Scan for the cell matching the given text and deliver its (X, Y) coordinate at center. 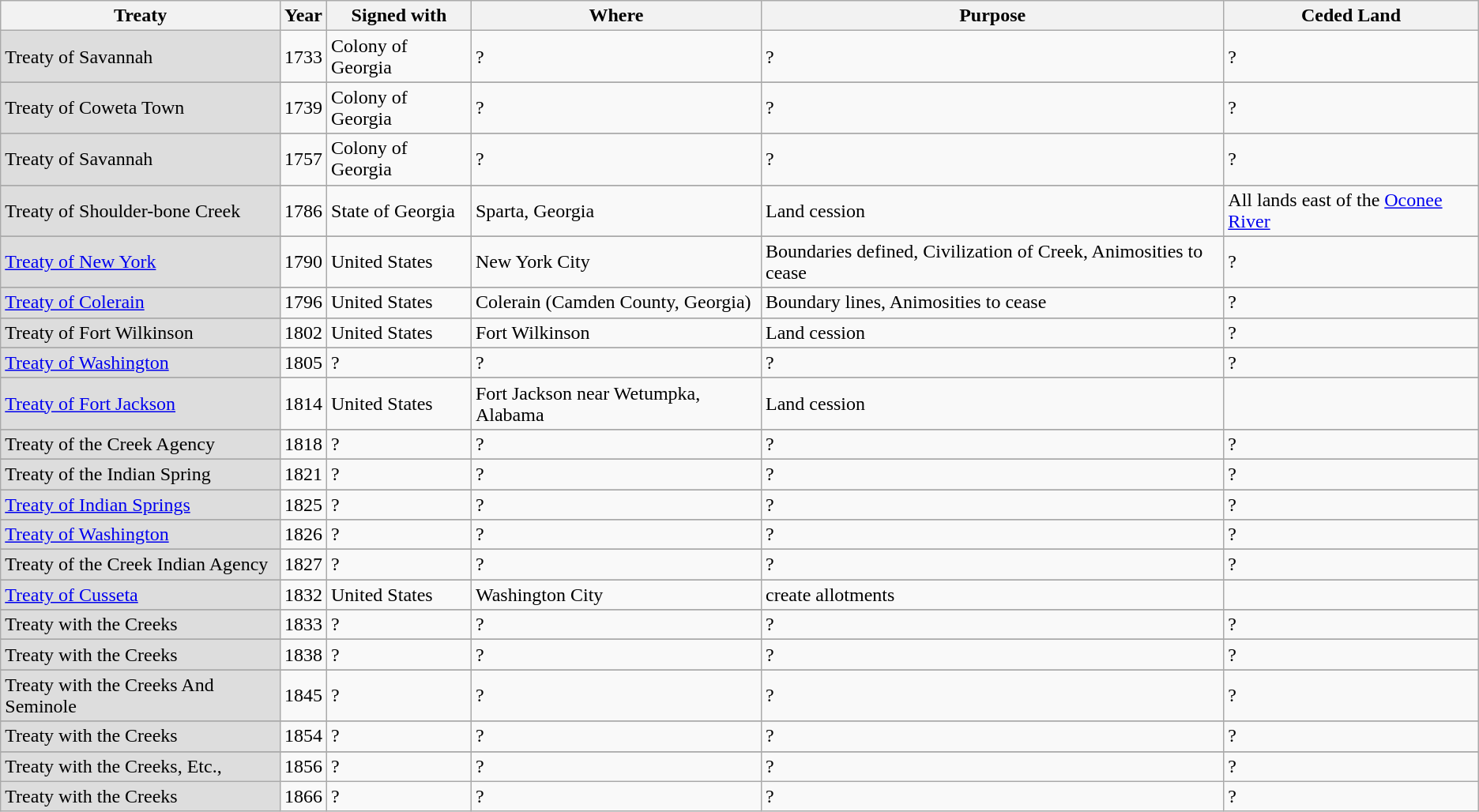
1786 (303, 210)
1821 (303, 474)
1796 (303, 303)
Treaty (141, 16)
1802 (303, 333)
Treaty of Shoulder-bone Creek (141, 210)
Treaty with the Creeks, Etc., (141, 766)
Treaty of the Creek Agency (141, 444)
Treaty with the Creeks And Seminole (141, 695)
Boundary lines, Animosities to cease (992, 303)
1790 (303, 262)
State of Georgia (400, 210)
1827 (303, 565)
1805 (303, 363)
Where (616, 16)
Treaty of New York (141, 262)
1856 (303, 766)
1832 (303, 595)
Ceded Land (1351, 16)
Treaty of Colerain (141, 303)
Fort Wilkinson (616, 333)
1833 (303, 625)
All lands east of the Oconee River (1351, 210)
Treaty of Fort Jackson (141, 403)
1845 (303, 695)
Year (303, 16)
Sparta, Georgia (616, 210)
1814 (303, 403)
Boundaries defined, Civilization of Creek, Animosities to cease (992, 262)
1733 (303, 57)
1825 (303, 505)
1866 (303, 796)
Treaty of Fort Wilkinson (141, 333)
Treaty of the Creek Indian Agency (141, 565)
Fort Jackson near Wetumpka, Alabama (616, 403)
Treaty of Cusseta (141, 595)
Signed with (400, 16)
1818 (303, 444)
New York City (616, 262)
Treaty of Coweta Town (141, 107)
1854 (303, 736)
1838 (303, 655)
1739 (303, 107)
create allotments (992, 595)
Treaty of the Indian Spring (141, 474)
Treaty of Indian Springs (141, 505)
1826 (303, 535)
1757 (303, 160)
Colerain (Camden County, Georgia) (616, 303)
Purpose (992, 16)
Washington City (616, 595)
